Provide the (X, Y) coordinate of the cell's center where the given text is located.  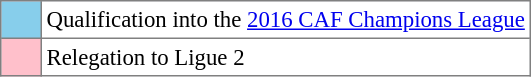
Qualification into the 2016 CAF Champions League (286, 20)
Relegation to Ligue 2 (286, 57)
